Find where the given text appears and provide that cell's center as [x, y] coordinate. 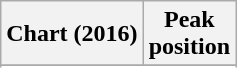
Chart (2016) [72, 34]
Peakposition [189, 34]
